Detect which cell encompasses the target text, then output its [X, Y] center coordinate. 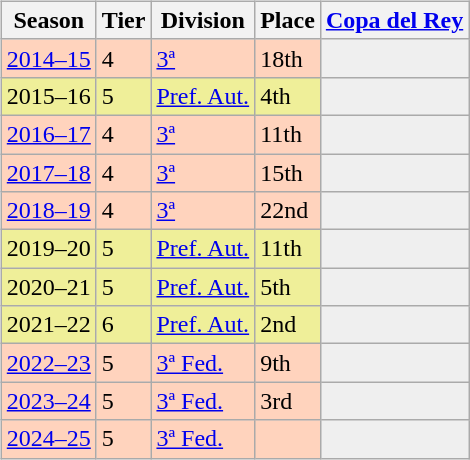
6 [124, 325]
2020–21 [48, 287]
2019–20 [48, 249]
2022–23 [48, 363]
Tier [124, 20]
4th [288, 96]
2016–17 [48, 134]
Copa del Rey [394, 20]
22nd [288, 211]
9th [288, 363]
2023–24 [48, 401]
2015–16 [48, 96]
15th [288, 173]
2021–22 [48, 325]
Division [203, 20]
3rd [288, 401]
Place [288, 20]
2018–19 [48, 211]
2017–18 [48, 173]
2nd [288, 325]
18th [288, 58]
5th [288, 287]
2014–15 [48, 58]
2024–25 [48, 439]
Season [48, 20]
